Return (X, Y) of the center of cell containing provided text 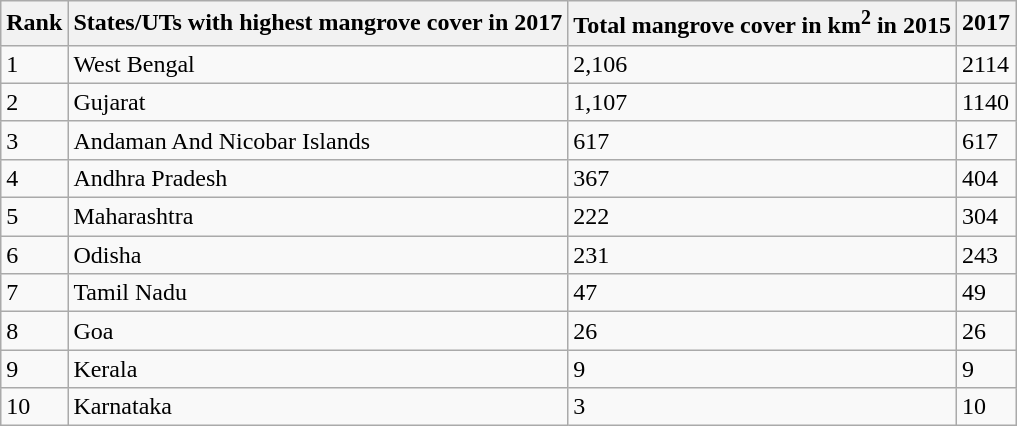
Rank (34, 24)
2 (34, 102)
222 (762, 217)
Goa (318, 331)
243 (986, 255)
6 (34, 255)
304 (986, 217)
Andhra Pradesh (318, 178)
Gujarat (318, 102)
1,107 (762, 102)
1 (34, 64)
8 (34, 331)
2017 (986, 24)
Andaman And Nicobar Islands (318, 140)
2,106 (762, 64)
404 (986, 178)
2114 (986, 64)
Karnataka (318, 407)
Total mangrove cover in km2 in 2015 (762, 24)
States/UTs with highest mangrove cover in 2017 (318, 24)
7 (34, 293)
Kerala (318, 369)
4 (34, 178)
49 (986, 293)
Tamil Nadu (318, 293)
West Bengal (318, 64)
231 (762, 255)
5 (34, 217)
367 (762, 178)
47 (762, 293)
1140 (986, 102)
Maharashtra (318, 217)
Odisha (318, 255)
